From the cell containing the given text, extract its center point as (X, Y) coordinate. 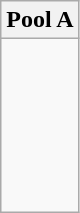
Pool A (40, 20)
